Locate the cell with the specified text and output its [X, Y] center coordinate. 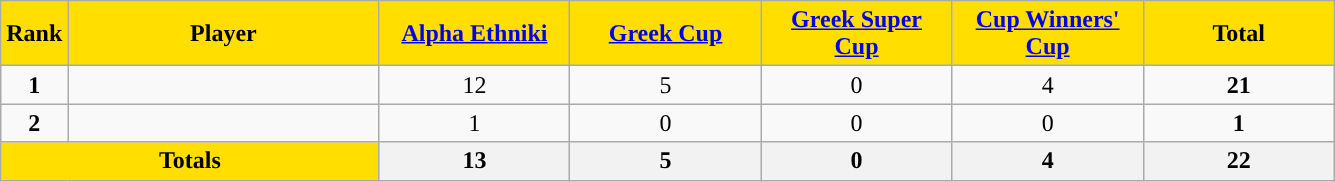
Alpha Ethniki [474, 34]
12 [474, 85]
Greek Cup [666, 34]
21 [1238, 85]
22 [1238, 161]
Total [1238, 34]
2 [34, 123]
Cup Winners' Cup [1048, 34]
Player [224, 34]
Totals [190, 161]
13 [474, 161]
Rank [34, 34]
Greek Super Cup [856, 34]
